For the text-containing cell, return its midpoint in (X, Y) coordinate format. 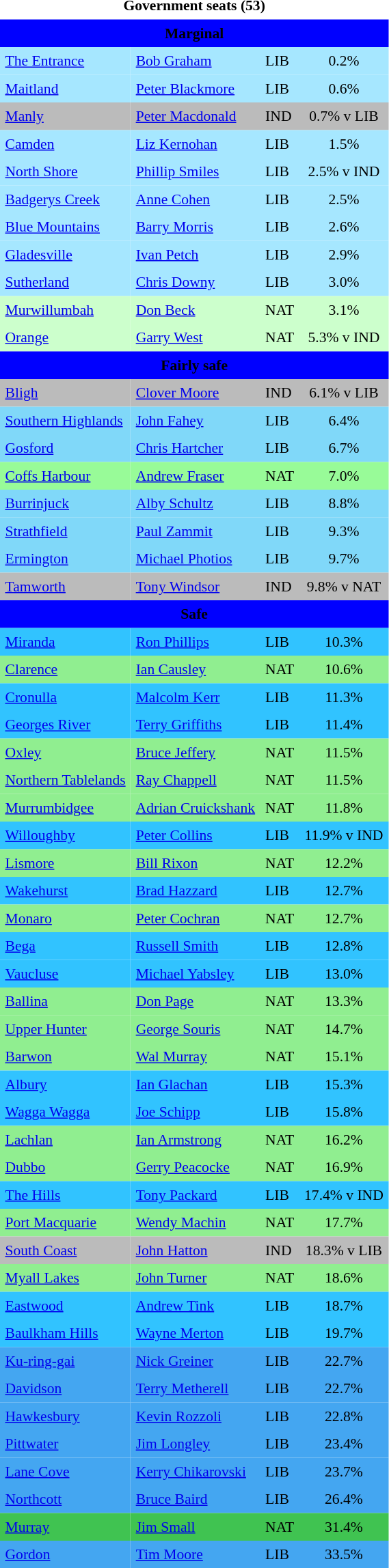
23.7% (345, 1471)
Don Beck (196, 309)
Bob Graham (196, 61)
Barry Morris (196, 227)
5.3% v IND (345, 337)
Anne Cohen (196, 199)
Malcolm Kerr (196, 697)
Peter Blackmore (196, 88)
Nick Greiner (196, 1360)
Badgerys Creek (66, 199)
Michael Yabsley (196, 973)
15.3% (345, 1084)
Bill Rixon (196, 863)
Bruce Jeffery (196, 752)
Wendy Machin (196, 1222)
Phillip Smiles (196, 171)
Chris Downy (196, 282)
17.7% (345, 1222)
12.8% (345, 946)
Ballina (66, 1001)
Chris Hartcher (196, 448)
George Souris (196, 1028)
Michael Photios (196, 559)
Gordon (66, 1554)
11.8% (345, 807)
Northern Tablelands (66, 780)
0.2% (345, 61)
Sutherland (66, 282)
Ray Chappell (196, 780)
Murrumbidgee (66, 807)
John Fahey (196, 420)
18.7% (345, 1305)
Pittwater (66, 1444)
14.7% (345, 1028)
Andrew Tink (196, 1305)
Wal Murray (196, 1056)
9.8% v NAT (345, 586)
Peter Collins (196, 835)
Georges River (66, 725)
North Shore (66, 171)
Adrian Cruickshank (196, 807)
South Coast (66, 1250)
Ku-ring-gai (66, 1360)
John Hatton (196, 1250)
Maitland (66, 88)
Andrew Fraser (196, 475)
Barwon (66, 1056)
Marginal (194, 33)
Lismore (66, 863)
31.4% (345, 1526)
Miranda (66, 641)
Davidson (66, 1388)
Tamworth (66, 586)
Myall Lakes (66, 1278)
Camden (66, 143)
Southern Highlands (66, 420)
Manly (66, 116)
Peter Cochran (196, 918)
11.4% (345, 725)
Gerry Peacocke (196, 1167)
Bruce Baird (196, 1499)
Fairly safe (194, 365)
Upper Hunter (66, 1028)
2.5% v IND (345, 171)
Gladesville (66, 254)
33.5% (345, 1554)
19.7% (345, 1333)
6.4% (345, 420)
Paul Zammit (196, 531)
0.6% (345, 88)
Tim Moore (196, 1554)
6.1% v LIB (345, 393)
Wakehurst (66, 891)
Bligh (66, 393)
22.8% (345, 1416)
12.2% (345, 863)
2.9% (345, 254)
3.0% (345, 282)
Northcott (66, 1499)
Ian Causley (196, 669)
Blue Mountains (66, 227)
Wayne Merton (196, 1333)
Alby Schultz (196, 503)
Brad Hazzard (196, 891)
18.3% v LIB (345, 1250)
Tony Packard (196, 1194)
Ivan Petch (196, 254)
Ian Armstrong (196, 1139)
9.3% (345, 531)
11.3% (345, 697)
Ron Phillips (196, 641)
18.6% (345, 1278)
Ian Glachan (196, 1084)
Monaro (66, 918)
2.5% (345, 199)
Eastwood (66, 1305)
Lachlan (66, 1139)
Jim Longley (196, 1444)
2.6% (345, 227)
Terry Griffiths (196, 725)
Murray (66, 1526)
Clarence (66, 669)
Baulkham Hills (66, 1333)
Willoughby (66, 835)
Ermington (66, 559)
Tony Windsor (196, 586)
3.1% (345, 309)
16.9% (345, 1167)
Vaucluse (66, 973)
Peter Macdonald (196, 116)
13.3% (345, 1001)
1.5% (345, 143)
Liz Kernohan (196, 143)
Murwillumbah (66, 309)
Kerry Chikarovski (196, 1471)
Kevin Rozzoli (196, 1416)
Russell Smith (196, 946)
7.0% (345, 475)
17.4% v IND (345, 1194)
The Entrance (66, 61)
Jim Small (196, 1526)
The Hills (66, 1194)
Albury (66, 1084)
Port Macquarie (66, 1222)
15.1% (345, 1056)
John Turner (196, 1278)
9.7% (345, 559)
Don Page (196, 1001)
15.8% (345, 1112)
Bega (66, 946)
Strathfield (66, 531)
23.4% (345, 1444)
Clover Moore (196, 393)
Hawkesbury (66, 1416)
0.7% v LIB (345, 116)
Cronulla (66, 697)
Wagga Wagga (66, 1112)
Joe Schipp (196, 1112)
10.3% (345, 641)
Terry Metherell (196, 1388)
26.4% (345, 1499)
16.2% (345, 1139)
8.8% (345, 503)
13.0% (345, 973)
Lane Cove (66, 1471)
10.6% (345, 669)
Coffs Harbour (66, 475)
Orange (66, 337)
Burrinjuck (66, 503)
11.9% v IND (345, 835)
Garry West (196, 337)
Safe (194, 614)
Dubbo (66, 1167)
Gosford (66, 448)
6.7% (345, 448)
Oxley (66, 752)
